Scan for the cell matching the given text and deliver its (X, Y) coordinate at center. 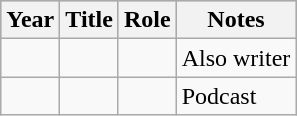
Title (90, 20)
Also writer (236, 58)
Podcast (236, 96)
Year (30, 20)
Notes (236, 20)
Role (147, 20)
